Search for the cell housing the specified text and yield its [X, Y] center coordinate. 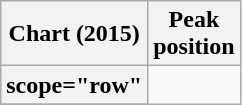
Chart (2015) [74, 34]
scope="row" [74, 85]
Peakposition [194, 34]
